Locate the cell with the specified text and output its [x, y] center coordinate. 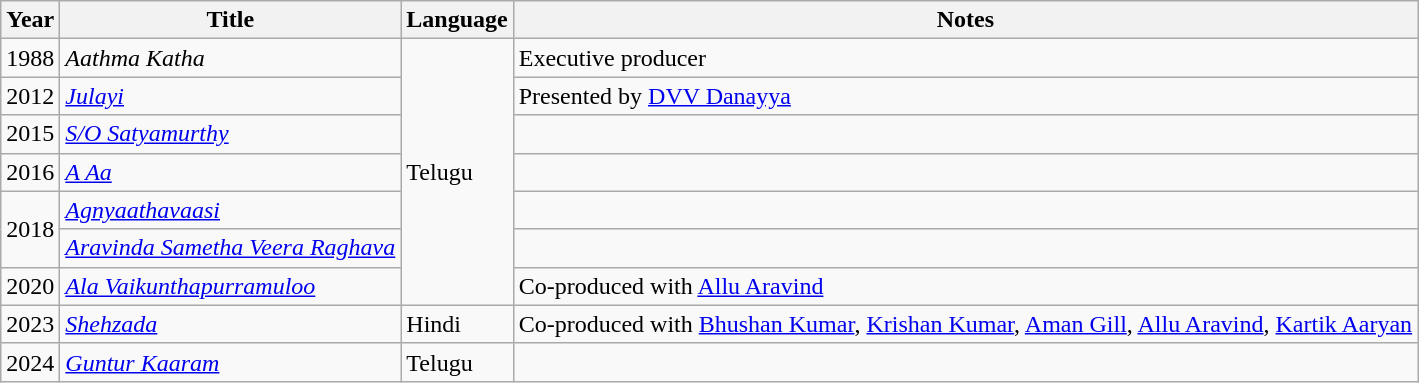
Julayi [230, 96]
2012 [30, 96]
Language [457, 20]
Guntur Kaaram [230, 362]
Co-produced with Allu Aravind [965, 286]
1988 [30, 58]
2020 [30, 286]
Year [30, 20]
Notes [965, 20]
Aathma Katha [230, 58]
Ala Vaikunthapurramuloo [230, 286]
Title [230, 20]
2015 [30, 134]
2023 [30, 324]
Agnyaathavaasi [230, 210]
Aravinda Sametha Veera Raghava [230, 248]
Hindi [457, 324]
Presented by DVV Danayya [965, 96]
2018 [30, 229]
2016 [30, 172]
Shehzada [230, 324]
Co-produced with Bhushan Kumar, Krishan Kumar, Aman Gill, Allu Aravind, Kartik Aaryan [965, 324]
A Aa [230, 172]
Executive producer [965, 58]
2024 [30, 362]
S/O Satyamurthy [230, 134]
